Extract the (X, Y) coordinate from the center of the cell holding the provided text.  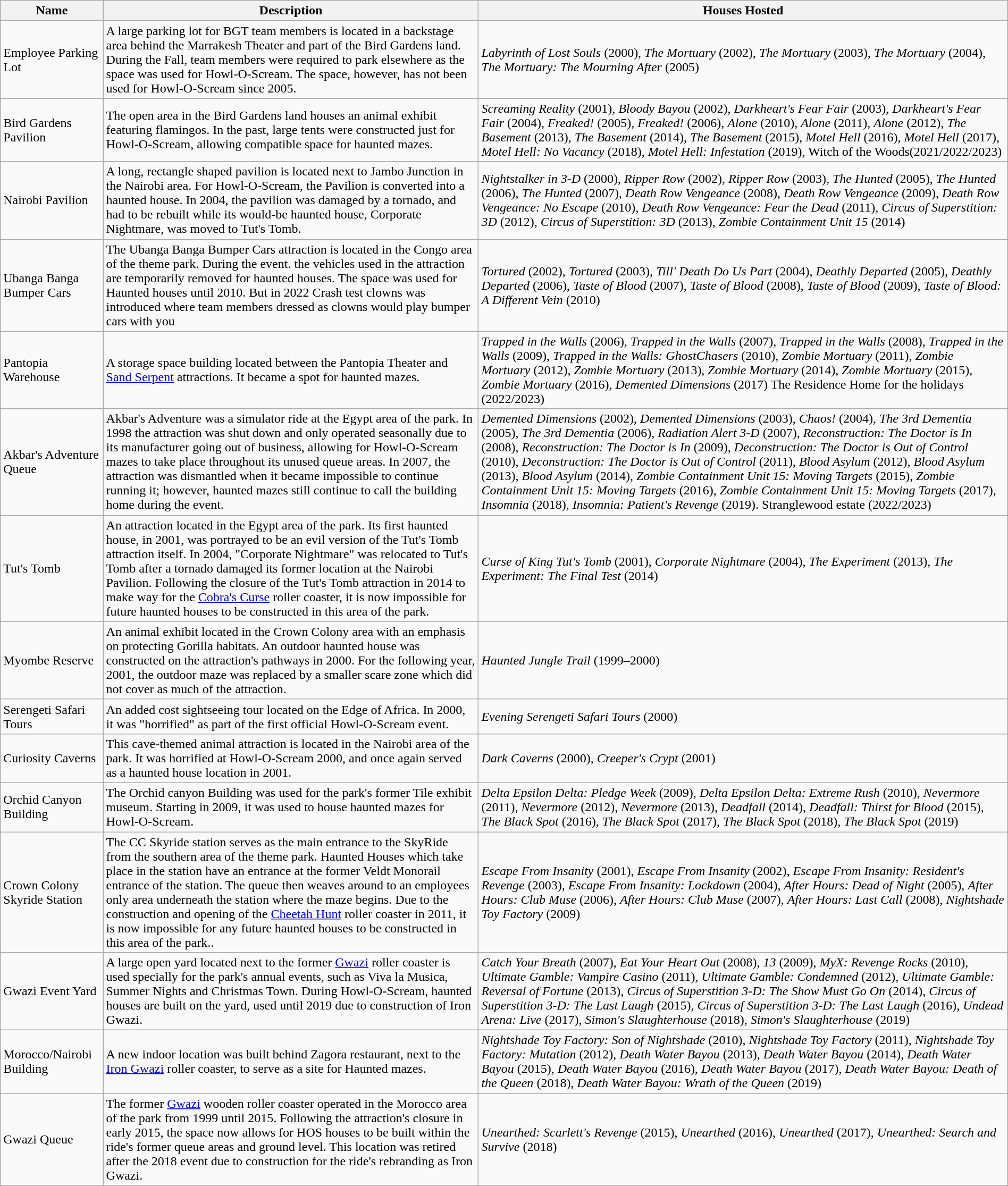
Dark Caverns (2000), Creeper's Crypt (2001) (743, 758)
Pantopia Warehouse (52, 370)
Nairobi Pavilion (52, 200)
Gwazi Event Yard (52, 991)
Unearthed: Scarlett's Revenge (2015), Unearthed (2016), Unearthed (2017), Unearthed: Search and Survive (2018) (743, 1140)
Description (291, 11)
Tut's Tomb (52, 568)
Employee Parking Lot (52, 60)
Myombe Reserve (52, 660)
Serengeti Safari Tours (52, 717)
Haunted Jungle Trail (1999–2000) (743, 660)
An added cost sightseeing tour located on the Edge of Africa. In 2000, it was "horrified" as part of the first official Howl-O-Scream event. (291, 717)
Gwazi Queue (52, 1140)
Orchid Canyon Building (52, 807)
Houses Hosted (743, 11)
A new indoor location was built behind Zagora restaurant, next to the Iron Gwazi roller coaster, to serve as a site for Haunted mazes. (291, 1062)
Ubanga Banga Bumper Cars (52, 285)
Crown Colony Skyride Station (52, 892)
Bird Gardens Pavilion (52, 130)
Curse of King Tut's Tomb (2001), Corporate Nightmare (2004), The Experiment (2013), The Experiment: The Final Test (2014) (743, 568)
Evening Serengeti Safari Tours (2000) (743, 717)
Curiosity Caverns (52, 758)
Morocco/Nairobi Building (52, 1062)
Name (52, 11)
Labyrinth of Lost Souls (2000), The Mortuary (2002), The Mortuary (2003), The Mortuary (2004), The Mortuary: The Mourning After (2005) (743, 60)
A storage space building located between the Pantopia Theater and Sand Serpent attractions. It became a spot for haunted mazes. (291, 370)
Akbar's Adventure Queue (52, 462)
